From the cell containing the given text, extract its center point as [x, y] coordinate. 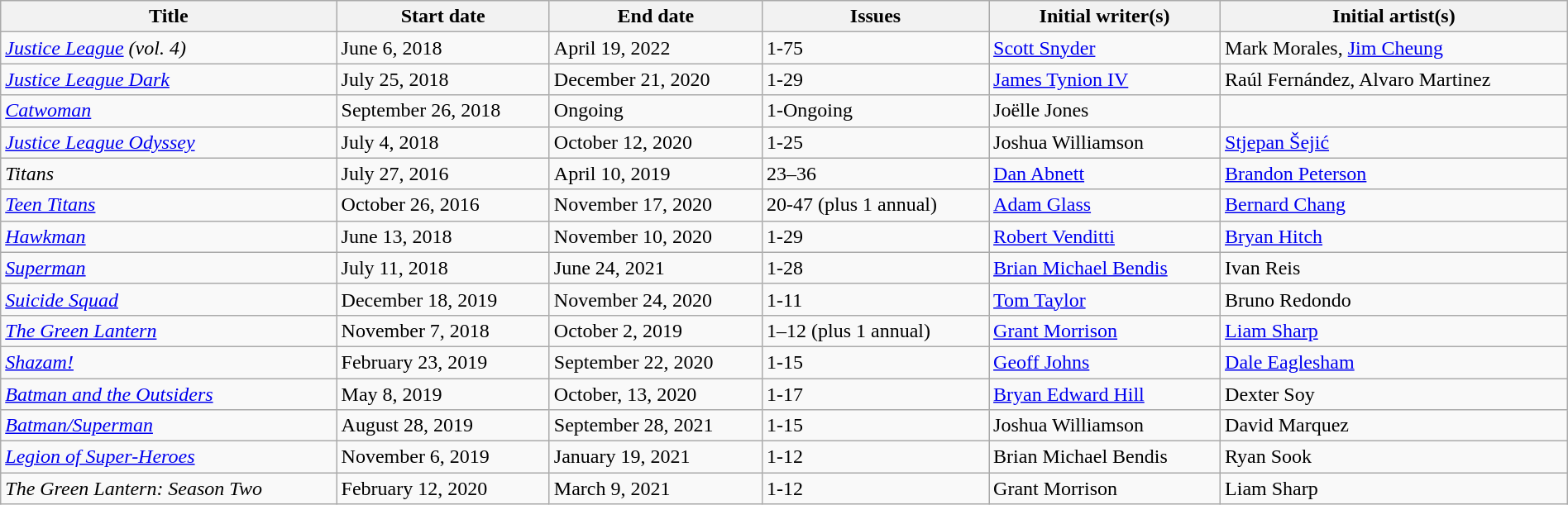
Initial artist(s) [1394, 17]
Stjepan Šejić [1394, 142]
August 28, 2019 [443, 426]
July 4, 2018 [443, 142]
Superman [169, 268]
September 26, 2018 [443, 111]
February 12, 2020 [443, 488]
October, 13, 2020 [655, 394]
January 19, 2021 [655, 457]
Hawkman [169, 236]
December 21, 2020 [655, 79]
Bryan Edward Hill [1105, 394]
Mark Morales, Jim Cheung [1394, 48]
Catwoman [169, 111]
Batman/Superman [169, 426]
Legion of Super-Heroes [169, 457]
David Marquez [1394, 426]
Justice League (vol. 4) [169, 48]
October 26, 2016 [443, 205]
July 27, 2016 [443, 174]
Titans [169, 174]
Justice League Dark [169, 79]
March 9, 2021 [655, 488]
1-25 [875, 142]
Brandon Peterson [1394, 174]
1-Ongoing [875, 111]
July 11, 2018 [443, 268]
23–36 [875, 174]
Adam Glass [1105, 205]
Dale Eaglesham [1394, 362]
1-75 [875, 48]
Bryan Hitch [1394, 236]
Dan Abnett [1105, 174]
Joëlle Jones [1105, 111]
1-11 [875, 299]
September 22, 2020 [655, 362]
June 13, 2018 [443, 236]
November 17, 2020 [655, 205]
Ongoing [655, 111]
Title [169, 17]
1-28 [875, 268]
May 8, 2019 [443, 394]
The Green Lantern: Season Two [169, 488]
Scott Snyder [1105, 48]
Start date [443, 17]
The Green Lantern [169, 331]
Bernard Chang [1394, 205]
April 10, 2019 [655, 174]
July 25, 2018 [443, 79]
Dexter Soy [1394, 394]
Initial writer(s) [1105, 17]
December 18, 2019 [443, 299]
September 28, 2021 [655, 426]
1-17 [875, 394]
End date [655, 17]
Robert Venditti [1105, 236]
October 12, 2020 [655, 142]
Suicide Squad [169, 299]
February 23, 2019 [443, 362]
Shazam! [169, 362]
November 24, 2020 [655, 299]
Tom Taylor [1105, 299]
James Tynion IV [1105, 79]
Teen Titans [169, 205]
June 24, 2021 [655, 268]
Issues [875, 17]
Geoff Johns [1105, 362]
June 6, 2018 [443, 48]
20-47 (plus 1 annual) [875, 205]
Raúl Fernández, Alvaro Martinez [1394, 79]
Batman and the Outsiders [169, 394]
Ryan Sook [1394, 457]
April 19, 2022 [655, 48]
1–12 (plus 1 annual) [875, 331]
November 10, 2020 [655, 236]
November 6, 2019 [443, 457]
Ivan Reis [1394, 268]
November 7, 2018 [443, 331]
Bruno Redondo [1394, 299]
October 2, 2019 [655, 331]
Justice League Odyssey [169, 142]
